Return the (X, Y) coordinate for the center point of the cell that contains the specified text.  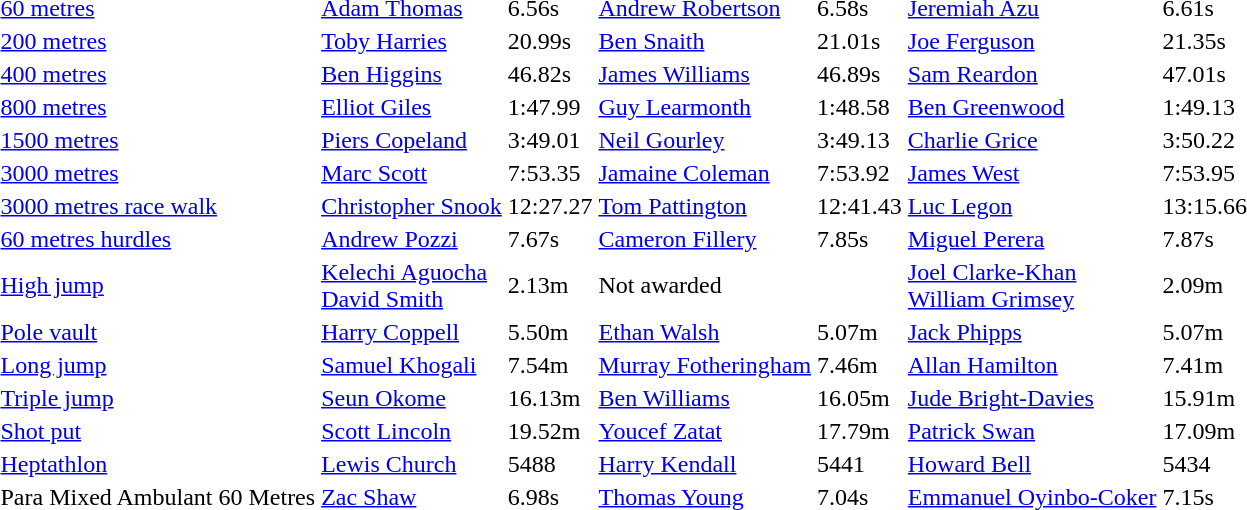
7.54m (550, 365)
Samuel Khogali (412, 365)
Youcef Zatat (705, 431)
Andrew Pozzi (412, 239)
James Williams (705, 74)
46.89s (860, 74)
7.67s (550, 239)
Jude Bright-Davies (1032, 398)
Murray Fotheringham (705, 365)
Ben Snaith (705, 41)
Toby Harries (412, 41)
Lewis Church (412, 464)
5.50m (550, 332)
Scott Lincoln (412, 431)
Ben Higgins (412, 74)
12:41.43 (860, 206)
3:49.13 (860, 140)
Harry Coppell (412, 332)
16.05m (860, 398)
20.99s (550, 41)
7:53.35 (550, 173)
Miguel Perera (1032, 239)
Joe Ferguson (1032, 41)
Neil Gourley (705, 140)
Jamaine Coleman (705, 173)
Patrick Swan (1032, 431)
16.13m (550, 398)
Kelechi Aguocha David Smith (412, 286)
12:27.27 (550, 206)
7:53.92 (860, 173)
Luc Legon (1032, 206)
Cameron Fillery (705, 239)
Christopher Snook (412, 206)
1:47.99 (550, 107)
Seun Okome (412, 398)
21.01s (860, 41)
Tom Pattington (705, 206)
1:48.58 (860, 107)
Howard Bell (1032, 464)
Charlie Grice (1032, 140)
Jack Phipps (1032, 332)
Joel Clarke-Khan William Grimsey (1032, 286)
19.52m (550, 431)
5441 (860, 464)
Ethan Walsh (705, 332)
Ben Williams (705, 398)
James West (1032, 173)
Allan Hamilton (1032, 365)
46.82s (550, 74)
5.07m (860, 332)
Sam Reardon (1032, 74)
3:49.01 (550, 140)
Ben Greenwood (1032, 107)
Not awarded (750, 286)
17.79m (860, 431)
Guy Learmonth (705, 107)
Harry Kendall (705, 464)
2.13m (550, 286)
Elliot Giles (412, 107)
Marc Scott (412, 173)
5488 (550, 464)
7.46m (860, 365)
7.85s (860, 239)
Piers Copeland (412, 140)
